Detect which cell encompasses the target text, then output its [X, Y] center coordinate. 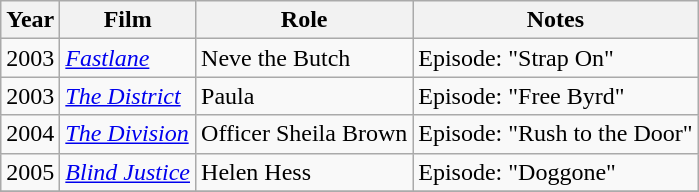
Fastlane [128, 58]
Film [128, 20]
Episode: "Strap On" [556, 58]
Episode: "Rush to the Door" [556, 134]
Officer Sheila Brown [304, 134]
The District [128, 96]
2005 [30, 172]
Helen Hess [304, 172]
Blind Justice [128, 172]
Notes [556, 20]
The Division [128, 134]
Neve the Butch [304, 58]
Role [304, 20]
Episode: "Doggone" [556, 172]
Paula [304, 96]
Year [30, 20]
2004 [30, 134]
Episode: "Free Byrd" [556, 96]
